Identify which cell holds the provided text, then report its [X, Y] central coordinate. 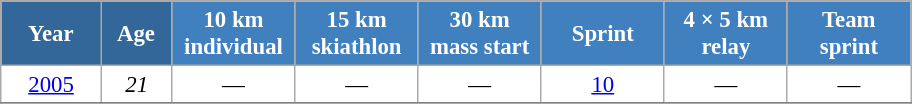
10 km individual [234, 34]
10 [602, 85]
Sprint [602, 34]
21 [136, 85]
4 × 5 km relay [726, 34]
Team sprint [848, 34]
Year [52, 34]
15 km skiathlon [356, 34]
30 km mass start [480, 34]
Age [136, 34]
2005 [52, 85]
